Detect which cell encompasses the target text, then output its [X, Y] center coordinate. 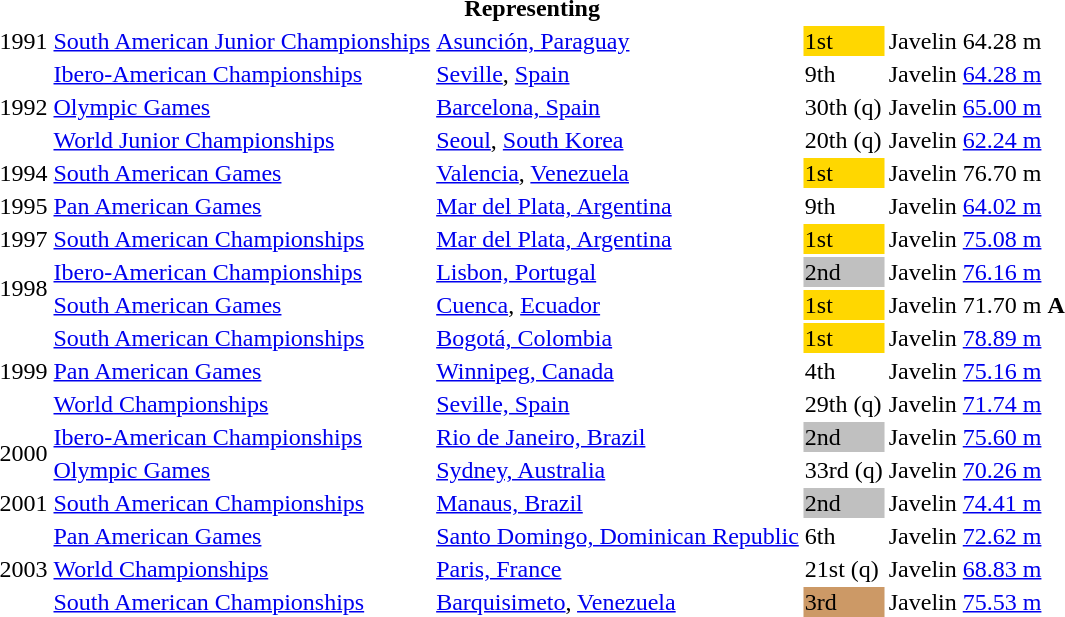
4th [844, 371]
Valencia, Venezuela [618, 173]
South American Junior Championships [242, 41]
Barquisimeto, Venezuela [618, 602]
Rio de Janeiro, Brazil [618, 437]
33rd (q) [844, 470]
Winnipeg, Canada [618, 371]
21st (q) [844, 569]
Santo Domingo, Dominican Republic [618, 536]
6th [844, 536]
Manaus, Brazil [618, 503]
29th (q) [844, 404]
Paris, France [618, 569]
20th (q) [844, 140]
World Junior Championships [242, 140]
Lisbon, Portugal [618, 272]
Barcelona, Spain [618, 107]
3rd [844, 602]
Bogotá, Colombia [618, 338]
Sydney, Australia [618, 470]
Seoul, South Korea [618, 140]
Asunción, Paraguay [618, 41]
Cuenca, Ecuador [618, 305]
30th (q) [844, 107]
